Provide the [X, Y] coordinate of the cell's center where the given text is located.  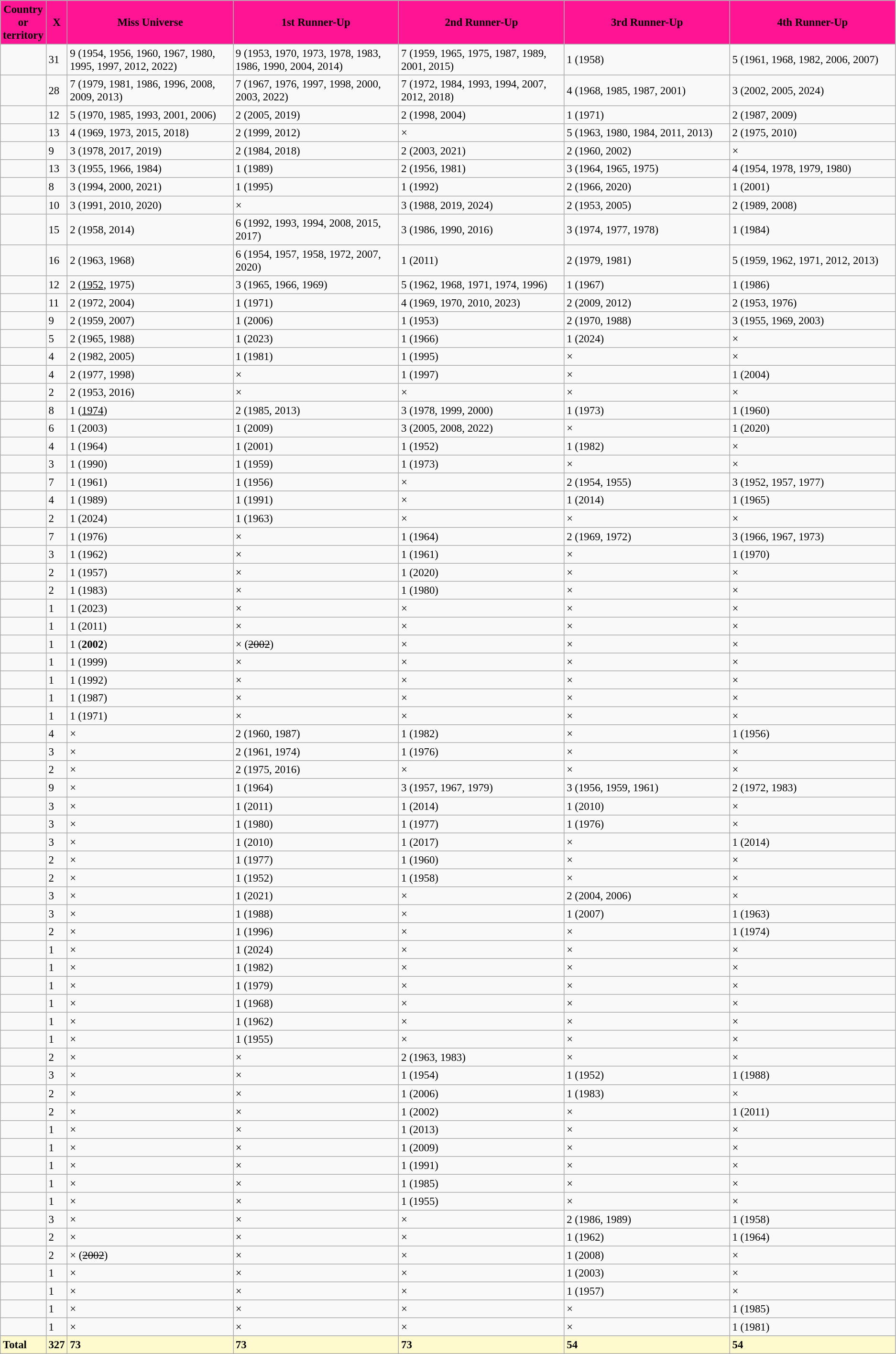
4 (1954, 1978, 1979, 1980) [812, 169]
Miss Universe [150, 22]
2 (1960, 1987) [316, 734]
1 (1968) [316, 1004]
2 (1953, 2005) [647, 205]
3 (1957, 1967, 1979) [481, 788]
1 (2021) [316, 896]
4 (1968, 1985, 1987, 2001) [647, 91]
1 (1990) [150, 464]
3 (2005, 2008, 2022) [481, 428]
Country or territory [23, 22]
10 [56, 205]
2 (1953, 2016) [150, 393]
2nd Runner-Up [481, 22]
2 (2003, 2021) [481, 151]
2 (1958, 2014) [150, 229]
5 (1970, 1985, 1993, 2001, 2006) [150, 115]
3 (1964, 1965, 1975) [647, 169]
1 (1954) [481, 1076]
2 (1975, 2016) [316, 770]
9 (1954, 1956, 1960, 1967, 1980, 1995, 1997, 2012, 2022) [150, 60]
9 (1953, 1970, 1973, 1978, 1983, 1986, 1990, 2004, 2014) [316, 60]
28 [56, 91]
1st Runner-Up [316, 22]
2 (1986, 1989) [647, 1219]
7 (1959, 1965, 1975, 1987, 1989, 2001, 2015) [481, 60]
4th Runner-Up [812, 22]
2 (2004, 2006) [647, 896]
7 (1979, 1981, 1986, 1996, 2008, 2009, 2013) [150, 91]
1 (1996) [316, 932]
2 (1979, 1981) [647, 260]
2 (1963, 1983) [481, 1058]
6 (1992, 1993, 1994, 2008, 2015, 2017) [316, 229]
2 (1970, 1988) [647, 321]
3 (1991, 2010, 2020) [150, 205]
3 (1974, 1977, 1978) [647, 229]
3 (2002, 2005, 2024) [812, 91]
31 [56, 60]
5 (1963, 1980, 1984, 2011, 2013) [647, 133]
1 (1953) [481, 321]
3 (1994, 2000, 2021) [150, 187]
1 (1966) [481, 338]
1 (2017) [481, 842]
7 (1972, 1984, 1993, 1994, 2007, 2012, 2018) [481, 91]
1 (1997) [481, 374]
2 (1975, 2010) [812, 133]
327 [56, 1345]
2 (1965, 1988) [150, 338]
6 (1954, 1957, 1958, 1972, 2007, 2020) [316, 260]
2 (2005, 2019) [316, 115]
1 (1979) [316, 986]
3 (1965, 1966, 1969) [316, 284]
3 (1988, 2019, 2024) [481, 205]
2 (1956, 1981) [481, 169]
3 (1966, 1967, 1973) [812, 536]
4 (1969, 1970, 2010, 2023) [481, 303]
1 (1967) [647, 284]
3 (1955, 1966, 1984) [150, 169]
Total [23, 1345]
11 [56, 303]
3 (1952, 1957, 1977) [812, 482]
1 (2007) [647, 914]
15 [56, 229]
4 (1969, 1973, 2015, 2018) [150, 133]
5 (1959, 1962, 1971, 2012, 2013) [812, 260]
3 (1978, 1999, 2000) [481, 411]
1 (1987) [150, 698]
5 [56, 338]
2 (1959, 2007) [150, 321]
2 (1969, 1972) [647, 536]
3 (1986, 1990, 2016) [481, 229]
3 (1978, 2017, 2019) [150, 151]
2 (1972, 1983) [812, 788]
1 (1999) [150, 662]
6 [56, 428]
2 (1966, 2020) [647, 187]
2 (1998, 2004) [481, 115]
1 (2008) [647, 1256]
2 (1989, 2008) [812, 205]
1 (1965) [812, 501]
2 (1954, 1955) [647, 482]
3 (1955, 1969, 2003) [812, 321]
7 (1967, 1976, 1997, 1998, 2000, 2003, 2022) [316, 91]
X [56, 22]
2 (1960, 2002) [647, 151]
1 (1959) [316, 464]
2 (1952, 1975) [150, 284]
2 (1953, 1976) [812, 303]
2 (1985, 2013) [316, 411]
2 (1963, 1968) [150, 260]
2 (1987, 2009) [812, 115]
2 (1984, 2018) [316, 151]
2 (1972, 2004) [150, 303]
2 (1961, 1974) [316, 752]
2 (2009, 2012) [647, 303]
1 (2004) [812, 374]
3rd Runner-Up [647, 22]
3 (1956, 1959, 1961) [647, 788]
2 (1999, 2012) [316, 133]
1 (2013) [481, 1129]
2 (1977, 1998) [150, 374]
1 (1986) [812, 284]
2 (1982, 2005) [150, 357]
5 (1961, 1968, 1982, 2006, 2007) [812, 60]
1 (1970) [812, 554]
16 [56, 260]
5 (1962, 1968, 1971, 1974, 1996) [481, 284]
1 (1984) [812, 229]
